Find where the given text appears and provide that cell's center as [X, Y] coordinate. 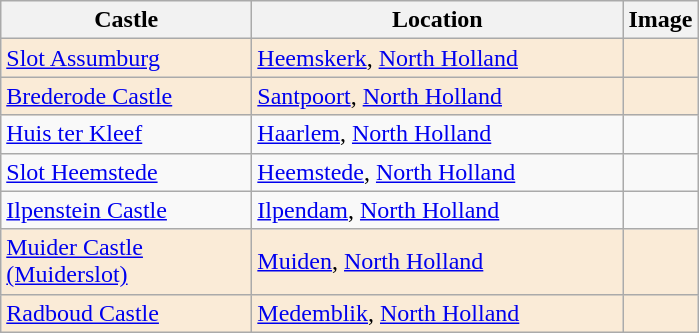
Muider Castle (Muiderslot) [126, 262]
Castle [126, 20]
Image [660, 20]
Santpoort, North Holland [438, 96]
Huis ter Kleef [126, 134]
Radboud Castle [126, 313]
Location [438, 20]
Medemblik, North Holland [438, 313]
Heemstede, North Holland [438, 172]
Haarlem, North Holland [438, 134]
Muiden, North Holland [438, 262]
Slot Assumburg [126, 58]
Ilpendam, North Holland [438, 210]
Slot Heemstede [126, 172]
Heemskerk, North Holland [438, 58]
Brederode Castle [126, 96]
Ilpenstein Castle [126, 210]
